For the text-containing cell, return its midpoint in (x, y) coordinate format. 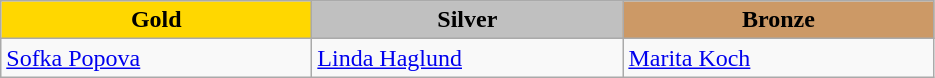
Linda Haglund (468, 58)
Gold (156, 20)
Sofka Popova (156, 58)
Bronze (778, 20)
Silver (468, 20)
Marita Koch (778, 58)
